Scan for the cell matching the given text and deliver its [x, y] coordinate at center. 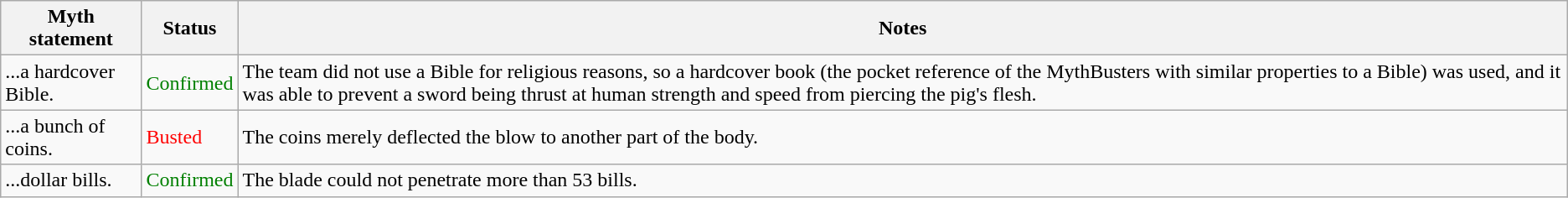
...a hardcover Bible. [71, 82]
The blade could not penetrate more than 53 bills. [903, 180]
Notes [903, 29]
...a bunch of coins. [71, 138]
Myth statement [71, 29]
Busted [189, 138]
...dollar bills. [71, 180]
The coins merely deflected the blow to another part of the body. [903, 138]
Status [189, 29]
